Extract the [x, y] coordinate from the center of the cell holding the provided text.  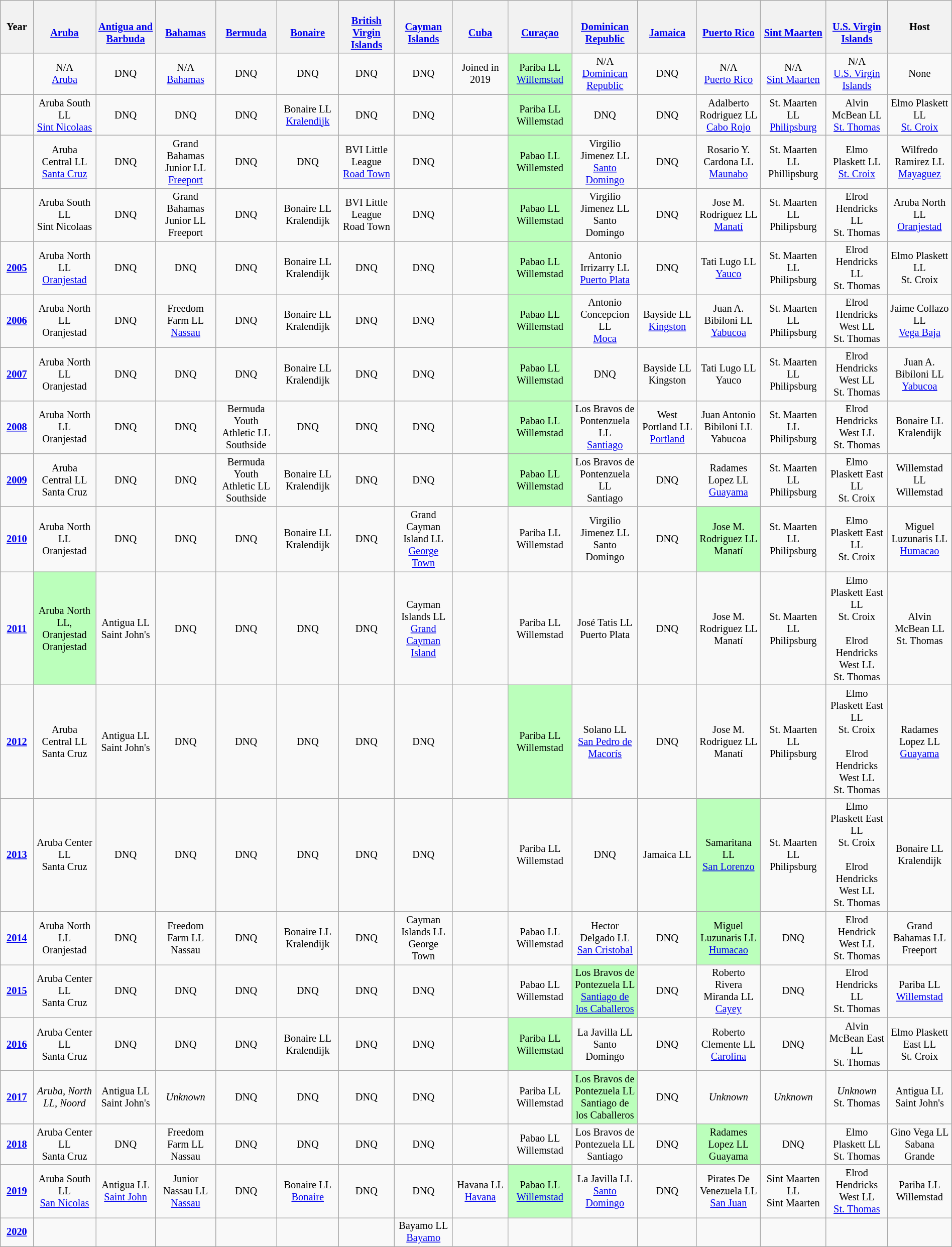
2009 [17, 480]
2014 [17, 938]
Pabao LLWillemsted [540, 162]
Elmo Plaskett LLSt. Croix [857, 162]
N/ASint Maarten [793, 74]
Antonio Irrizarry LLPuerto Plata [605, 268]
Alvin McBean LL St. Thomas [919, 629]
Wilfredo Ramirez LL Mayaguez [919, 162]
Bermuda [246, 27]
Solano LLSan Pedro de Macorís [605, 741]
2007 [17, 374]
2016 [17, 1044]
Cayman Islands LLGrand Cayman Island [424, 629]
St. Maarten LLPhillipsburg [793, 162]
Antigua LL Saint John [126, 1191]
Miguel Luzunaris LLHumacao [728, 938]
Jaime Collazo LL Vega Baja [919, 321]
Elmo Plaskett LLSt. Thomas [857, 1144]
Aruba North LL Oranjestad [919, 215]
2008 [17, 427]
2012 [17, 741]
2005 [17, 268]
N/ADominican Republic [605, 74]
2006 [17, 321]
N/AU.S. Virgin Islands [857, 74]
Juan A. Bibiloni LLYabucoa [728, 321]
Bahamas [185, 27]
Roberto Rivera Miranda LLCayey [728, 991]
Antigua and Barbuda [126, 27]
Alvin McBean LLSt. Thomas [857, 115]
Juan A. Bibiloni LL Yabucoa [919, 374]
Pirates De Venezuela LLSan Juan [728, 1191]
2019 [17, 1191]
Samaritana LLSan Lorenzo [728, 855]
Cayman Islands [424, 27]
Radames Lopez LL Guayama [919, 741]
Roberto Clemente LLCarolina [728, 1044]
2013 [17, 855]
Hector Delgado LLSan Cristobal [605, 938]
Gino Vega LLSabana Grande [919, 1144]
Year [17, 27]
2017 [17, 1097]
West Portland LLPortland [667, 427]
Grand Cayman Island LLGeorge Town [424, 539]
Bonaire LLBonaire [308, 1191]
Aruba South LLSan Nicolas [64, 1191]
Sint Maarten LLSint Maarten [793, 1191]
N/APuerto Rico [728, 74]
None [919, 74]
Grand Bahamas LL Freeport [919, 938]
Antigua LL Saint John's [919, 1097]
Jamaica [667, 27]
Rosario Y. Cardona LLMaunabo [728, 162]
Cayman Islands LLGeorge Town [424, 938]
2020 [17, 1232]
UnknownSt. Thomas [857, 1097]
Elrod Hendrick West LLSt. Thomas [857, 938]
Dominican Republic [605, 27]
Host [919, 27]
Cuba [480, 27]
Havana LLHavana [480, 1191]
2015 [17, 991]
Aruba North LL, Oranjestad Oranjestad [64, 629]
Pariba LL Willemstad [919, 991]
Antonio Concepcion LLMoca [605, 321]
Bonaire [308, 27]
Jamaica LL [667, 855]
Bayamo LLBayamo [424, 1232]
Juan Antonio Bibiloni LLYabucoa [728, 427]
Elmo Plaskett East LL St. Croix [919, 1044]
Aruba [64, 27]
Adalberto Rodriguez LLCabo Rojo [728, 115]
Puerto Rico [728, 27]
British Virgin Islands [367, 27]
Curaçao [540, 27]
U.S. Virgin Islands [857, 27]
2010 [17, 539]
José Tatis LLPuerto Plata [605, 629]
N/AAruba [64, 74]
2018 [17, 1144]
Aruba, North LL, Noord [64, 1097]
Miguel Luzunaris LL Humacao [919, 539]
Sint Maarten [793, 27]
N/ABahamas [185, 74]
Alvin McBean East LLSt. Thomas [857, 1044]
Joined in 2019 [480, 74]
2011 [17, 629]
Junior Nassau LLNassau [185, 1191]
Los Bravos de Pontezuela LLSantiago [605, 1144]
Willemstad LL Willemstad [919, 480]
